Extract the (X, Y) coordinate from the center of the cell holding the provided text.  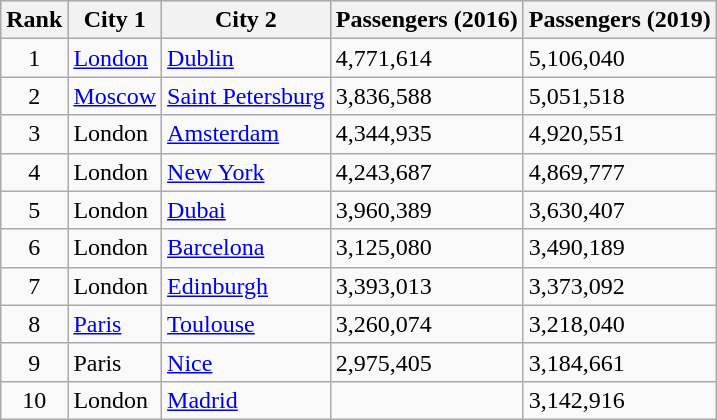
4,869,777 (620, 172)
Passengers (2016) (426, 20)
3,393,013 (426, 286)
Rank (34, 20)
2 (34, 96)
4 (34, 172)
Saint Petersburg (246, 96)
3,836,588 (426, 96)
3,490,189 (620, 248)
3,630,407 (620, 210)
Amsterdam (246, 134)
Dublin (246, 58)
City 2 (246, 20)
3 (34, 134)
Nice (246, 362)
3,218,040 (620, 324)
4,771,614 (426, 58)
3,184,661 (620, 362)
Dubai (246, 210)
4,243,687 (426, 172)
5,051,518 (620, 96)
4,344,935 (426, 134)
New York (246, 172)
3,125,080 (426, 248)
Passengers (2019) (620, 20)
City 1 (115, 20)
6 (34, 248)
Toulouse (246, 324)
8 (34, 324)
1 (34, 58)
3,373,092 (620, 286)
Edinburgh (246, 286)
10 (34, 400)
Madrid (246, 400)
3,142,916 (620, 400)
7 (34, 286)
3,960,389 (426, 210)
5 (34, 210)
Barcelona (246, 248)
2,975,405 (426, 362)
9 (34, 362)
5,106,040 (620, 58)
4,920,551 (620, 134)
Moscow (115, 96)
3,260,074 (426, 324)
